Find where the given text appears and provide that cell's center as [x, y] coordinate. 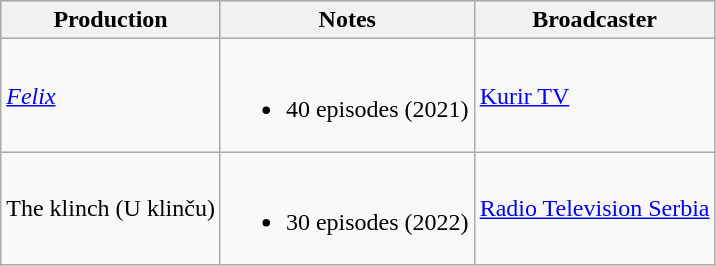
The klinch (U klinču) [111, 208]
Broadcaster [594, 20]
Felix [111, 96]
Kurir TV [594, 96]
Production [111, 20]
40 episodes (2021) [347, 96]
Radio Television Serbia [594, 208]
Notes [347, 20]
30 episodes (2022) [347, 208]
